Identify which cell holds the provided text, then report its (X, Y) central coordinate. 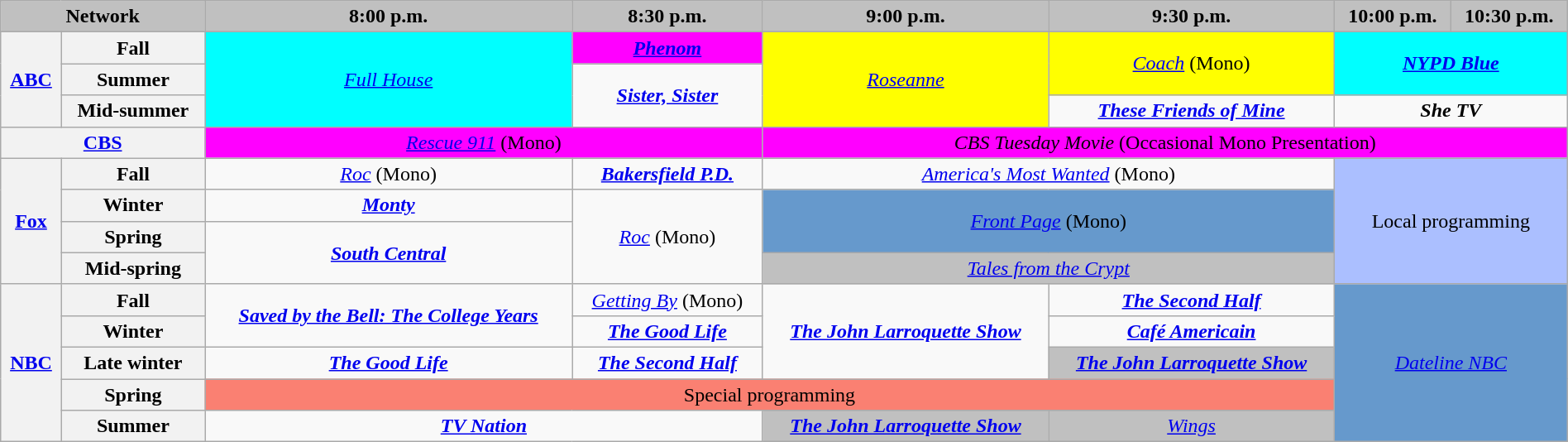
10:00 p.m. (1393, 17)
Network (103, 17)
Café Americain (1192, 331)
Coach (Mono) (1192, 64)
CBS (103, 142)
TV Nation (485, 426)
Wings (1192, 426)
Special programming (770, 395)
America's Most Wanted (Mono) (1049, 174)
Roseanne (906, 79)
Rescue 911 (Mono) (485, 142)
Mid-spring (132, 268)
Mid-summer (132, 111)
10:30 p.m. (1508, 17)
Getting By (Mono) (667, 300)
Bakersfield P.D. (667, 174)
Late winter (132, 363)
Front Page (Mono) (1049, 221)
Monty (389, 205)
South Central (389, 252)
Local programming (1451, 221)
Dateline NBC (1451, 363)
NYPD Blue (1451, 64)
Saved by the Bell: The College Years (389, 315)
Full House (389, 79)
NBC (31, 363)
Phenom (667, 48)
Fox (31, 221)
She TV (1451, 111)
These Friends of Mine (1192, 111)
CBS Tuesday Movie (Occasional Mono Presentation) (1164, 142)
8:30 p.m. (667, 17)
Sister, Sister (667, 95)
9:00 p.m. (906, 17)
8:00 p.m. (389, 17)
Tales from the Crypt (1049, 268)
ABC (31, 79)
9:30 p.m. (1192, 17)
